Provide the [x, y] coordinate of the cell's center where the given text is located.  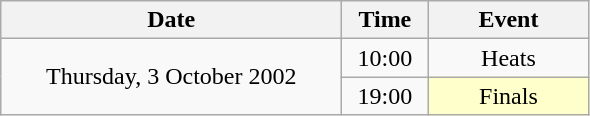
Heats [508, 58]
Thursday, 3 October 2002 [172, 77]
Time [385, 20]
Date [172, 20]
Finals [508, 96]
10:00 [385, 58]
Event [508, 20]
19:00 [385, 96]
